Determine the (X, Y) coordinate at the center of the cell enclosing the given text.  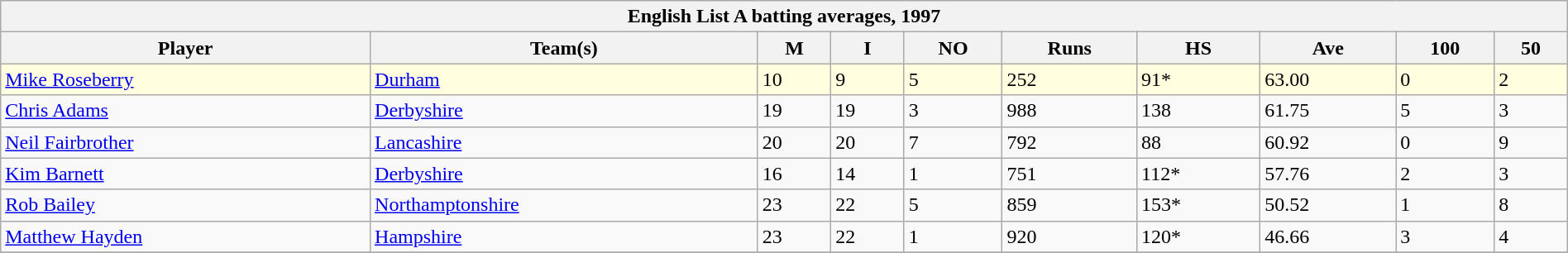
M (794, 48)
88 (1199, 142)
91* (1199, 79)
60.92 (1328, 142)
Northamptonshire (564, 205)
46.66 (1328, 236)
Chris Adams (185, 111)
4 (1532, 236)
10 (794, 79)
63.00 (1328, 79)
61.75 (1328, 111)
57.76 (1328, 174)
988 (1070, 111)
50.52 (1328, 205)
NO (953, 48)
751 (1070, 174)
Ave (1328, 48)
Runs (1070, 48)
16 (794, 174)
Kim Barnett (185, 174)
7 (953, 142)
Matthew Hayden (185, 236)
14 (868, 174)
Hampshire (564, 236)
Durham (564, 79)
HS (1199, 48)
920 (1070, 236)
252 (1070, 79)
120* (1199, 236)
Mike Roseberry (185, 79)
112* (1199, 174)
859 (1070, 205)
100 (1446, 48)
792 (1070, 142)
50 (1532, 48)
Player (185, 48)
138 (1199, 111)
Rob Bailey (185, 205)
Lancashire (564, 142)
Team(s) (564, 48)
Neil Fairbrother (185, 142)
8 (1532, 205)
153* (1199, 205)
I (868, 48)
English List A batting averages, 1997 (784, 17)
